Detect which cell encompasses the target text, then output its [X, Y] center coordinate. 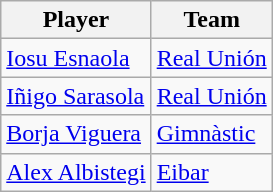
Alex Albistegi [76, 172]
Gimnàstic [212, 134]
Player [76, 20]
Borja Viguera [76, 134]
Eibar [212, 172]
Team [212, 20]
Iosu Esnaola [76, 58]
Iñigo Sarasola [76, 96]
